Output the (x, y) coordinate of the center of the cell containing the given text.  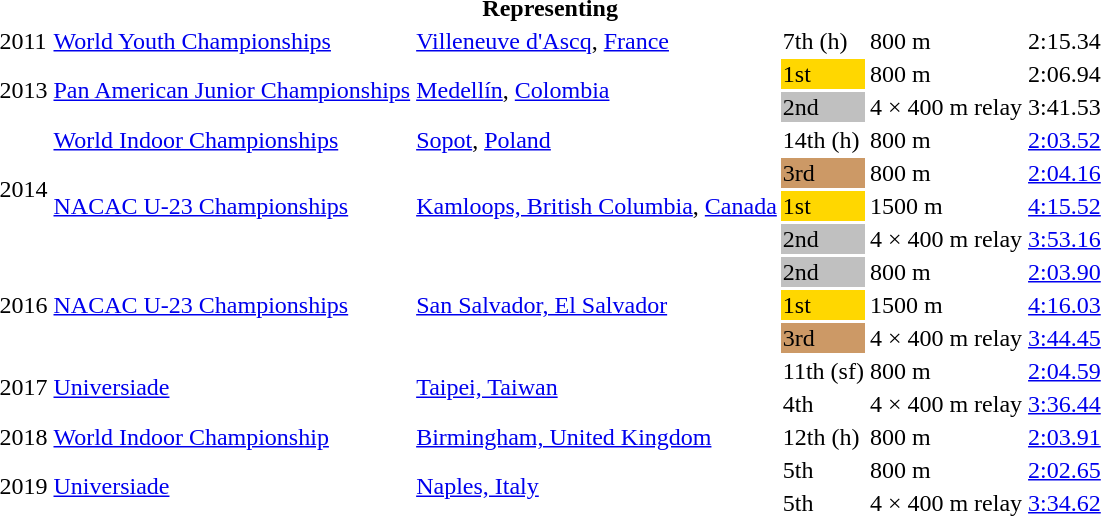
Universiade (232, 388)
7th (h) (823, 41)
14th (h) (823, 140)
11th (sf) (823, 371)
5th (823, 470)
Medellín, Colombia (597, 90)
Sopot, Poland (597, 140)
12th (h) (823, 437)
World Indoor Championship (232, 437)
Pan American Junior Championships (232, 90)
San Salvador, El Salvador (597, 305)
Kamloops, British Columbia, Canada (597, 206)
Taipei, Taiwan (597, 388)
Villeneuve d'Ascq, France (597, 41)
World Indoor Championships (232, 140)
Birmingham, United Kingdom (597, 437)
World Youth Championships (232, 41)
4th (823, 404)
